Find where the given text appears and provide that cell's center as [x, y] coordinate. 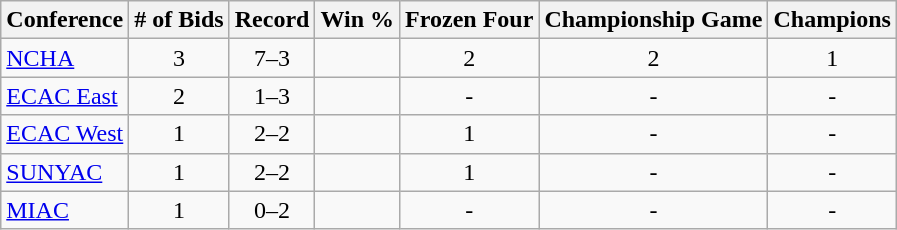
Win % [358, 20]
ECAC West [65, 134]
Championship Game [654, 20]
3 [179, 58]
1–3 [272, 96]
ECAC East [65, 96]
MIAC [65, 210]
NCHA [65, 58]
Conference [65, 20]
0–2 [272, 210]
Champions [832, 20]
7–3 [272, 58]
Record [272, 20]
Frozen Four [470, 20]
SUNYAC [65, 172]
# of Bids [179, 20]
